Output the (X, Y) coordinate of the center of the cell containing the given text.  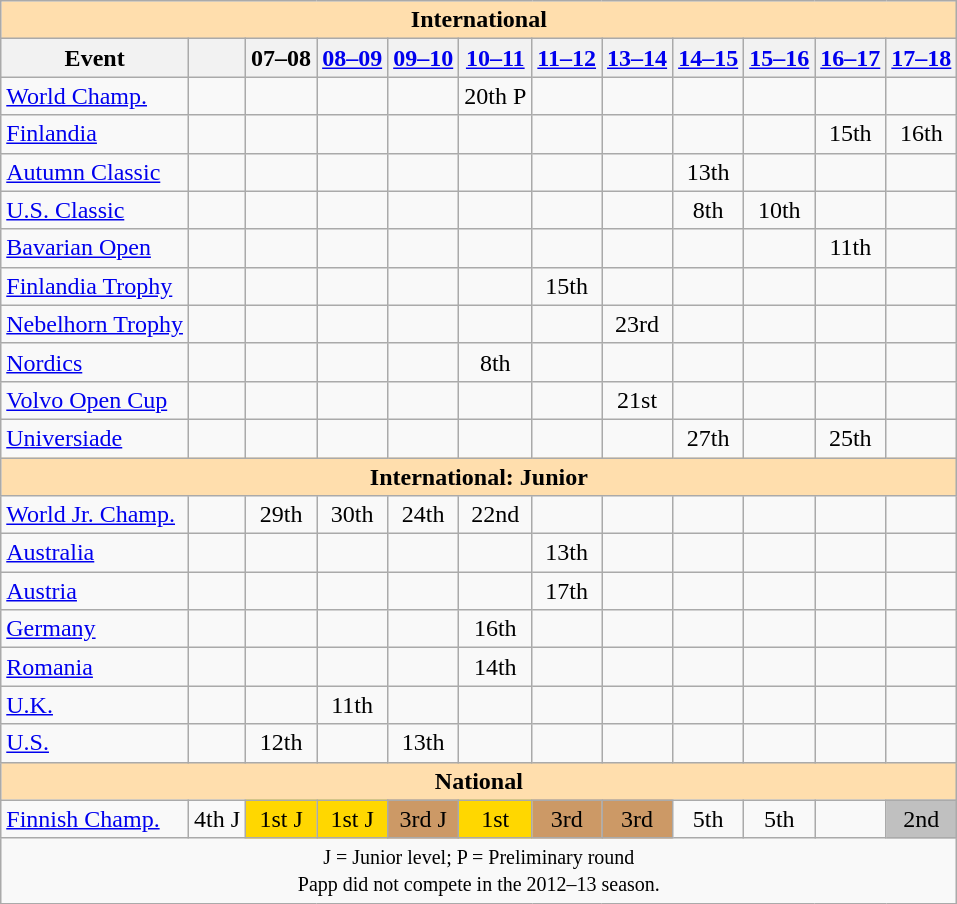
29th (282, 515)
10th (780, 210)
11–12 (567, 58)
2nd (922, 819)
Finnish Champ. (95, 819)
21st (638, 400)
International (479, 20)
30th (352, 515)
International: Junior (479, 477)
J = Junior level; P = Preliminary round Papp did not compete in the 2012–13 season. (479, 870)
14th (496, 667)
3rd J (424, 819)
24th (424, 515)
Bavarian Open (95, 248)
16–17 (850, 58)
National (479, 781)
Nebelhorn Trophy (95, 324)
Volvo Open Cup (95, 400)
World Champ. (95, 96)
08–09 (352, 58)
Germany (95, 629)
Finlandia Trophy (95, 286)
Australia (95, 553)
10–11 (496, 58)
U.K. (95, 705)
22nd (496, 515)
Romania (95, 667)
20th P (496, 96)
13–14 (638, 58)
Event (95, 58)
U.S. Classic (95, 210)
23rd (638, 324)
1st (496, 819)
Universiade (95, 438)
Nordics (95, 362)
17th (567, 591)
4th J (216, 819)
12th (282, 743)
U.S. (95, 743)
27th (708, 438)
15–16 (780, 58)
09–10 (424, 58)
World Jr. Champ. (95, 515)
Austria (95, 591)
Autumn Classic (95, 172)
25th (850, 438)
14–15 (708, 58)
Finlandia (95, 134)
17–18 (922, 58)
07–08 (282, 58)
